Provide the (x, y) coordinate of the cell's center where the given text is located.  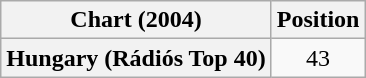
Hungary (Rádiós Top 40) (136, 58)
Position (318, 20)
Chart (2004) (136, 20)
43 (318, 58)
